Output the [X, Y] coordinate of the center of the cell containing the given text.  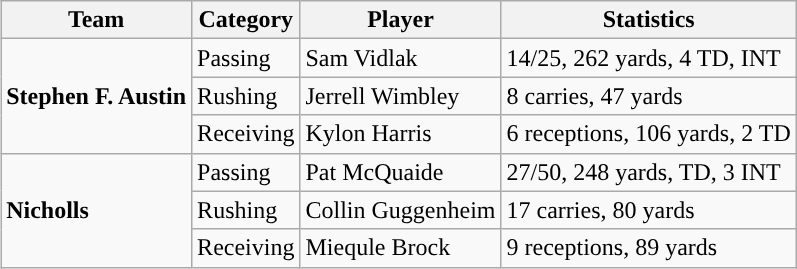
Collin Guggenheim [400, 210]
Miequle Brock [400, 248]
Sam Vidlak [400, 58]
27/50, 248 yards, TD, 3 INT [648, 172]
Player [400, 20]
9 receptions, 89 yards [648, 248]
17 carries, 80 yards [648, 210]
8 carries, 47 yards [648, 96]
Statistics [648, 20]
Pat McQuaide [400, 172]
Jerrell Wimbley [400, 96]
Category [246, 20]
Nicholls [96, 210]
Kylon Harris [400, 134]
Team [96, 20]
6 receptions, 106 yards, 2 TD [648, 134]
Stephen F. Austin [96, 96]
14/25, 262 yards, 4 TD, INT [648, 58]
